Pinpoint the cell where the given text exists, returning its [x, y] midpoint coordinate. 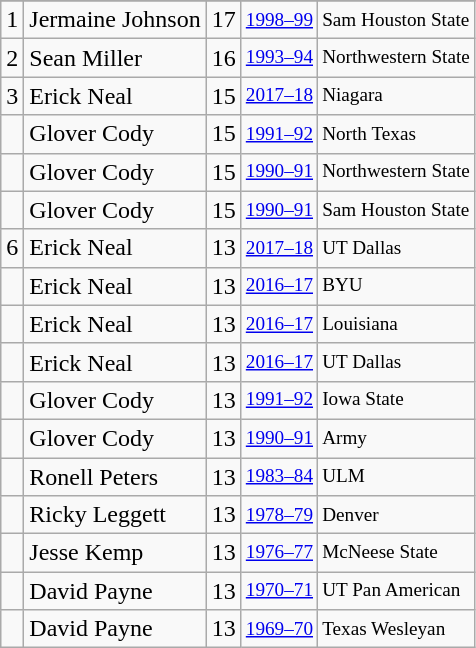
Army [396, 438]
1998–99 [279, 20]
ULM [396, 477]
1970–71 [279, 591]
1969–70 [279, 629]
McNeese State [396, 553]
1993–94 [279, 58]
Louisiana [396, 324]
North Texas [396, 134]
1976–77 [279, 553]
Jesse Kemp [115, 553]
Ricky Leggett [115, 515]
Iowa State [396, 400]
16 [224, 58]
Niagara [396, 96]
1983–84 [279, 477]
BYU [396, 286]
Ronell Peters [115, 477]
3 [12, 96]
17 [224, 20]
Jermaine Johnson [115, 20]
1 [12, 20]
1978–79 [279, 515]
Texas Wesleyan [396, 629]
Denver [396, 515]
Sean Miller [115, 58]
2 [12, 58]
6 [12, 248]
UT Pan American [396, 591]
